Locate the cell with the specified text and output its (X, Y) center coordinate. 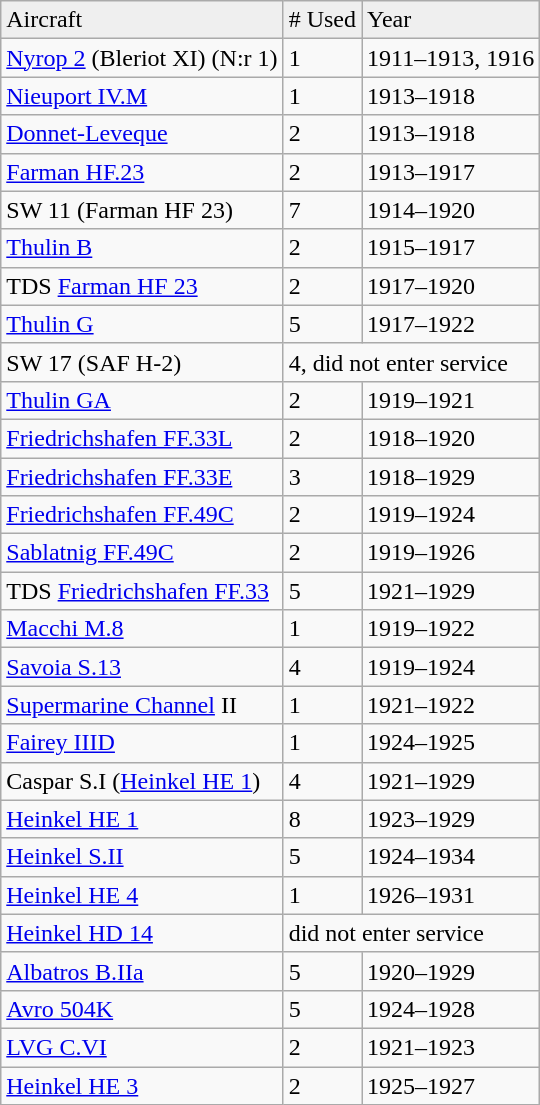
Heinkel S.II (142, 857)
Thulin GA (142, 400)
Thulin B (142, 248)
1919–1926 (451, 553)
Heinkel HE 1 (142, 819)
Fairey IIID (142, 743)
1923–1929 (451, 819)
Nieuport IV.M (142, 96)
Nyrop 2 (Bleriot XI) (N:r 1) (142, 58)
Heinkel HD 14 (142, 933)
Friedrichshafen FF.33E (142, 477)
1925–1927 (451, 1085)
1918–1929 (451, 477)
Supermarine Channel II (142, 705)
8 (322, 819)
Savoia S.13 (142, 667)
Avro 504K (142, 1009)
LVG C.VI (142, 1047)
1914–1920 (451, 210)
1919–1922 (451, 629)
Heinkel HE 3 (142, 1085)
3 (322, 477)
Heinkel HE 4 (142, 895)
SW 17 (SAF H-2) (142, 362)
did not enter service (412, 933)
1917–1922 (451, 324)
1921–1923 (451, 1047)
Albatros B.IIa (142, 971)
1913–1917 (451, 172)
Year (451, 20)
7 (322, 210)
Farman HF.23 (142, 172)
1921–1922 (451, 705)
1924–1925 (451, 743)
1918–1920 (451, 438)
Sablatnig FF.49C (142, 553)
Friedrichshafen FF.49C (142, 515)
1911–1913, 1916 (451, 58)
SW 11 (Farman HF 23) (142, 210)
TDS Friedrichshafen FF.33 (142, 591)
Caspar S.I (Heinkel HE 1) (142, 781)
1915–1917 (451, 248)
Macchi M.8 (142, 629)
# Used (322, 20)
1924–1934 (451, 857)
4, did not enter service (412, 362)
1926–1931 (451, 895)
Donnet-Leveque (142, 134)
TDS Farman HF 23 (142, 286)
1917–1920 (451, 286)
1919–1921 (451, 400)
Thulin G (142, 324)
1920–1929 (451, 971)
Friedrichshafen FF.33L (142, 438)
Aircraft (142, 20)
1924–1928 (451, 1009)
